For the text-containing cell, return its midpoint in (X, Y) coordinate format. 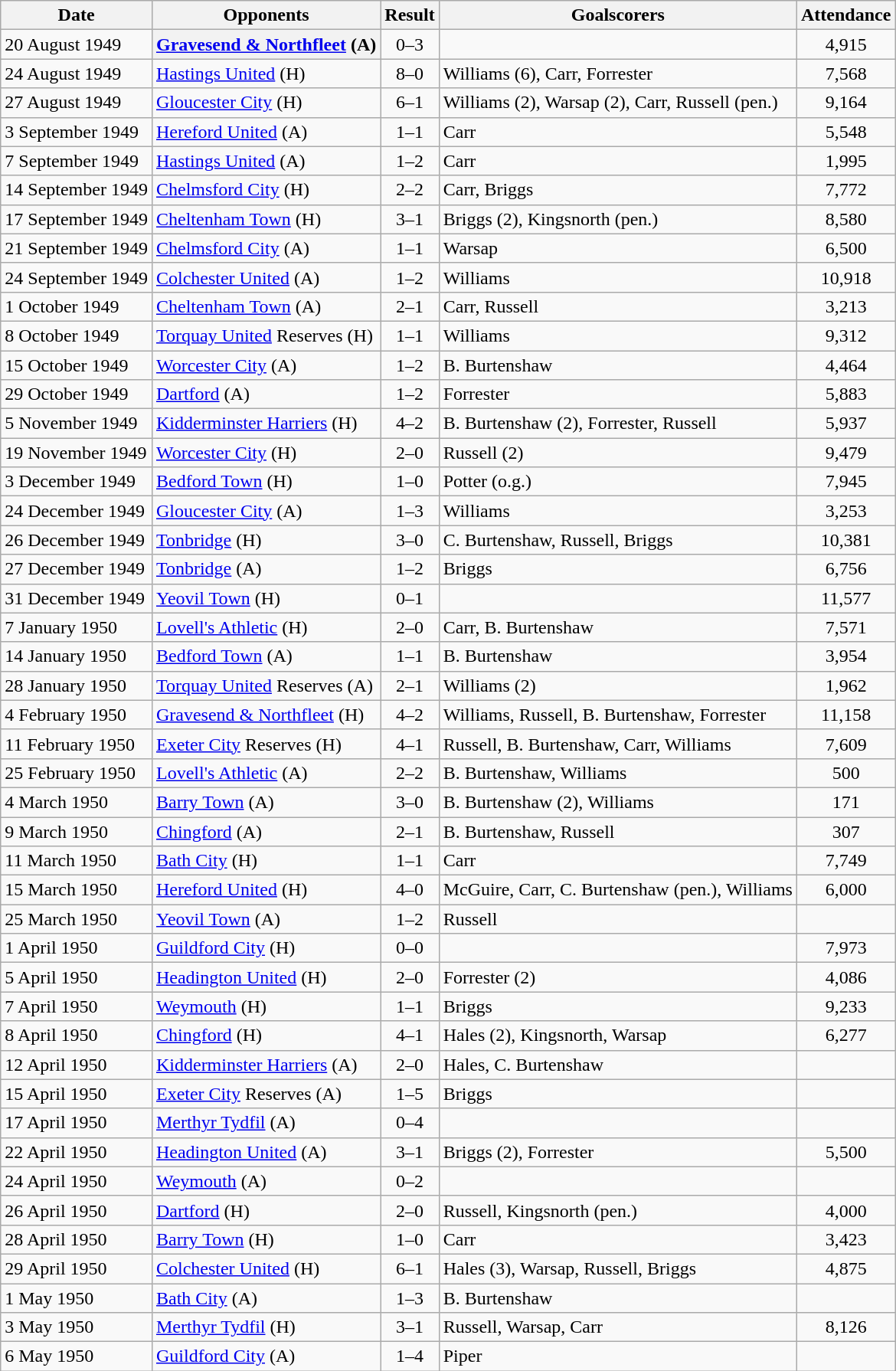
Chelmsford City (A) (266, 248)
Russell (617, 919)
Yeovil Town (A) (266, 919)
22 April 1950 (77, 1152)
Hales (2), Kingsnorth, Warsap (617, 1036)
B. Burtenshaw (2), Forrester, Russell (617, 424)
0–0 (410, 948)
12 April 1950 (77, 1065)
24 April 1950 (77, 1181)
Goalscorers (617, 15)
B. Burtenshaw, Russell (617, 831)
9 March 1950 (77, 831)
6,000 (845, 890)
Weymouth (H) (266, 1006)
500 (845, 773)
Carr, B. Burtenshaw (617, 627)
Piper (617, 1356)
Briggs (2), Forrester (617, 1152)
Yeovil Town (H) (266, 598)
Merthyr Tydfil (A) (266, 1123)
Hastings United (A) (266, 161)
29 October 1949 (77, 394)
0–1 (410, 598)
9,233 (845, 1006)
7,609 (845, 744)
Carr, Russell (617, 306)
20 August 1949 (77, 44)
4,086 (845, 977)
26 December 1949 (77, 540)
24 September 1949 (77, 277)
Russell, B. Burtenshaw, Carr, Williams (617, 744)
8–0 (410, 74)
5,500 (845, 1152)
31 December 1949 (77, 598)
Gravesend & Northfleet (H) (266, 715)
Kidderminster Harriers (H) (266, 424)
24 December 1949 (77, 511)
Cheltenham Town (H) (266, 219)
Potter (o.g.) (617, 482)
14 January 1950 (77, 656)
Hastings United (H) (266, 74)
9,479 (845, 453)
Guildford City (A) (266, 1356)
11,158 (845, 715)
Kidderminster Harriers (A) (266, 1065)
29 April 1950 (77, 1268)
1 October 1949 (77, 306)
1 May 1950 (77, 1298)
C. Burtenshaw, Russell, Briggs (617, 540)
3,213 (845, 306)
Tonbridge (H) (266, 540)
Cheltenham Town (A) (266, 306)
4,464 (845, 365)
27 August 1949 (77, 103)
6,756 (845, 569)
4,915 (845, 44)
Hales, C. Burtenshaw (617, 1065)
Barry Town (H) (266, 1239)
0–2 (410, 1181)
15 March 1950 (77, 890)
Gloucester City (A) (266, 511)
3,253 (845, 511)
Hereford United (H) (266, 890)
15 October 1949 (77, 365)
1,995 (845, 161)
Exeter City Reserves (A) (266, 1094)
Williams (2) (617, 685)
Lovell's Athletic (A) (266, 773)
10,918 (845, 277)
8 October 1949 (77, 335)
27 December 1949 (77, 569)
3 September 1949 (77, 132)
5,883 (845, 394)
7,571 (845, 627)
Guildford City (H) (266, 948)
9,312 (845, 335)
5,548 (845, 132)
4,000 (845, 1210)
7,945 (845, 482)
4 March 1950 (77, 802)
Colchester United (H) (266, 1268)
5 April 1950 (77, 977)
7,772 (845, 190)
Gloucester City (H) (266, 103)
Torquay United Reserves (H) (266, 335)
1 April 1950 (77, 948)
25 February 1950 (77, 773)
9,164 (845, 103)
1,962 (845, 685)
Briggs (2), Kingsnorth (pen.) (617, 219)
Hales (3), Warsap, Russell, Briggs (617, 1268)
Forrester (617, 394)
Worcester City (A) (266, 365)
Headington United (H) (266, 977)
17 September 1949 (77, 219)
5 November 1949 (77, 424)
8 April 1950 (77, 1036)
8,580 (845, 219)
7,568 (845, 74)
Result (410, 15)
3,423 (845, 1239)
Date (77, 15)
26 April 1950 (77, 1210)
Russell (2) (617, 453)
Worcester City (H) (266, 453)
Warsap (617, 248)
7 January 1950 (77, 627)
Russell, Kingsnorth (pen.) (617, 1210)
Dartford (A) (266, 394)
Bath City (H) (266, 861)
Dartford (H) (266, 1210)
11,577 (845, 598)
3 May 1950 (77, 1327)
5,937 (845, 424)
4,875 (845, 1268)
Bedford Town (A) (266, 656)
Opponents (266, 15)
11 March 1950 (77, 861)
Chingford (H) (266, 1036)
171 (845, 802)
Williams (6), Carr, Forrester (617, 74)
Colchester United (A) (266, 277)
7 September 1949 (77, 161)
14 September 1949 (77, 190)
Barry Town (A) (266, 802)
Gravesend & Northfleet (A) (266, 44)
24 August 1949 (77, 74)
6,277 (845, 1036)
4 February 1950 (77, 715)
Torquay United Reserves (A) (266, 685)
3,954 (845, 656)
1–4 (410, 1356)
3 December 1949 (77, 482)
19 November 1949 (77, 453)
Russell, Warsap, Carr (617, 1327)
Weymouth (A) (266, 1181)
Chelmsford City (H) (266, 190)
4–0 (410, 890)
17 April 1950 (77, 1123)
Williams (2), Warsap (2), Carr, Russell (pen.) (617, 103)
0–3 (410, 44)
28 January 1950 (77, 685)
Tonbridge (A) (266, 569)
Lovell's Athletic (H) (266, 627)
10,381 (845, 540)
21 September 1949 (77, 248)
B. Burtenshaw (2), Williams (617, 802)
McGuire, Carr, C. Burtenshaw (pen.), Williams (617, 890)
B. Burtenshaw, Williams (617, 773)
8,126 (845, 1327)
Bath City (A) (266, 1298)
0–4 (410, 1123)
Bedford Town (H) (266, 482)
28 April 1950 (77, 1239)
307 (845, 831)
Merthyr Tydfil (H) (266, 1327)
15 April 1950 (77, 1094)
Hereford United (A) (266, 132)
Williams, Russell, B. Burtenshaw, Forrester (617, 715)
6 May 1950 (77, 1356)
1–5 (410, 1094)
11 February 1950 (77, 744)
Headington United (A) (266, 1152)
7,749 (845, 861)
7,973 (845, 948)
Attendance (845, 15)
Exeter City Reserves (H) (266, 744)
Forrester (2) (617, 977)
Carr, Briggs (617, 190)
25 March 1950 (77, 919)
Chingford (A) (266, 831)
6,500 (845, 248)
7 April 1950 (77, 1006)
